Search for the cell housing the specified text and yield its [x, y] center coordinate. 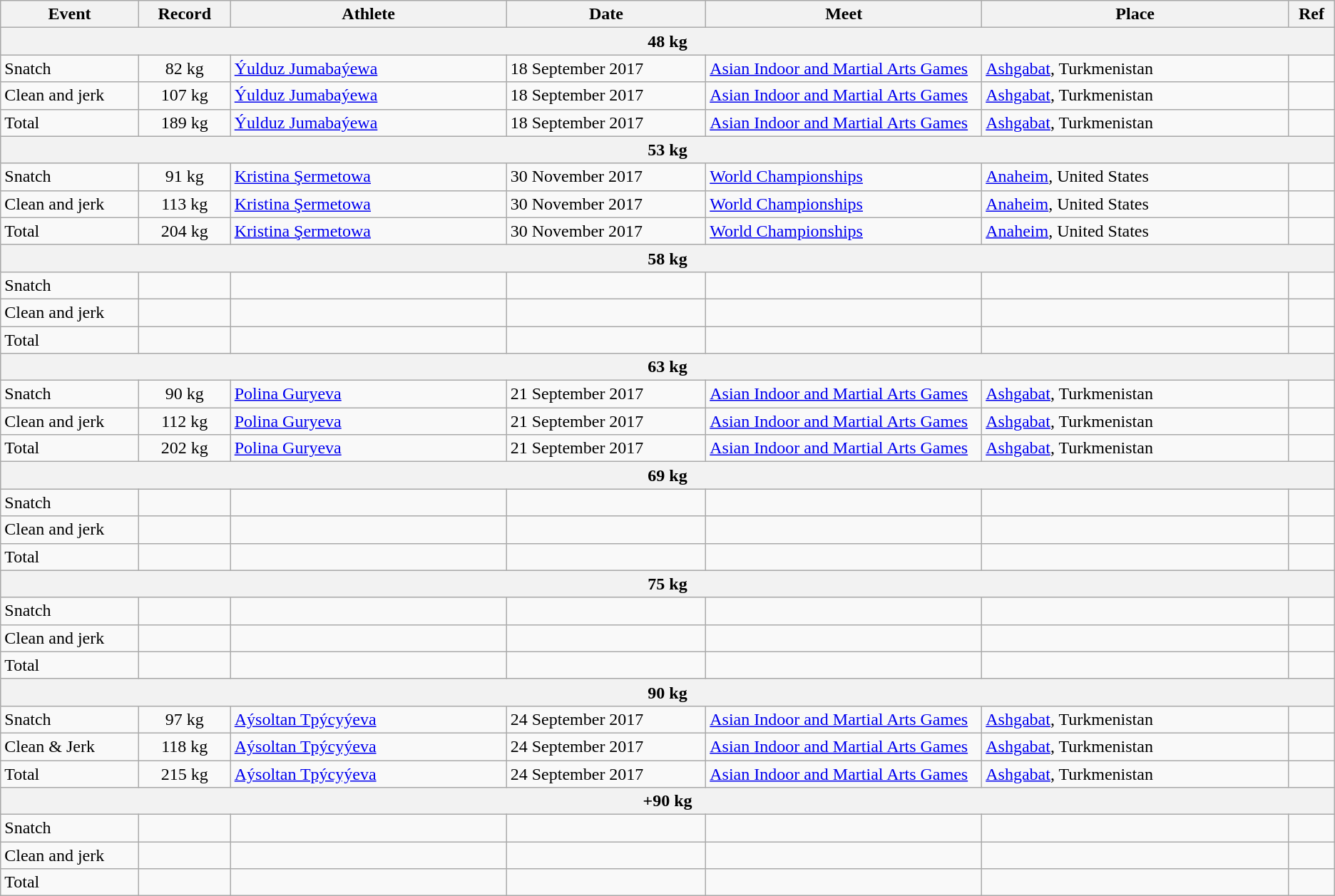
118 kg [184, 746]
58 kg [667, 258]
204 kg [184, 231]
Clean & Jerk [70, 746]
69 kg [667, 475]
Record [184, 14]
107 kg [184, 96]
112 kg [184, 421]
Ref [1312, 14]
82 kg [184, 68]
48 kg [667, 41]
+90 kg [667, 801]
Date [606, 14]
Athlete [368, 14]
75 kg [667, 584]
113 kg [184, 204]
202 kg [184, 448]
91 kg [184, 177]
97 kg [184, 719]
215 kg [184, 773]
53 kg [667, 150]
Meet [844, 14]
Event [70, 14]
189 kg [184, 123]
Place [1135, 14]
63 kg [667, 367]
